For the text-containing cell, return its midpoint in (x, y) coordinate format. 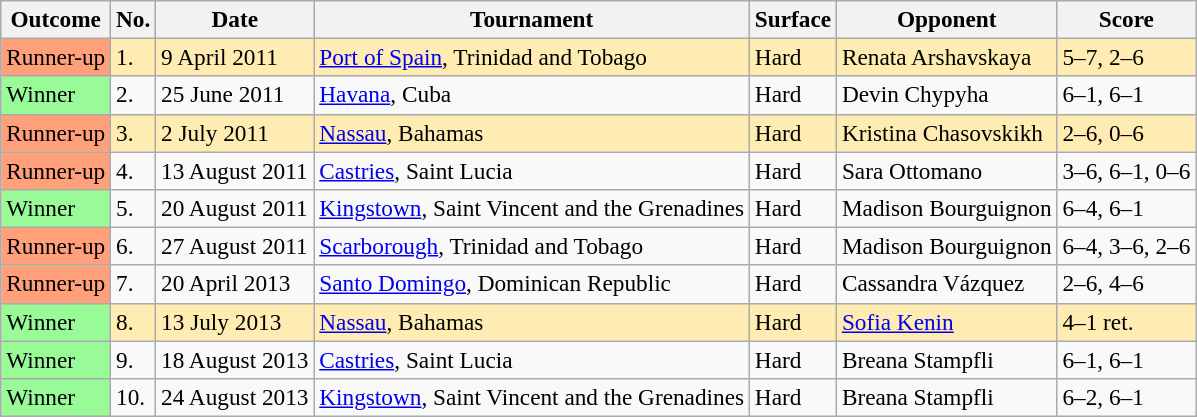
8. (134, 322)
9 April 2011 (235, 57)
7. (134, 284)
10. (134, 397)
9. (134, 359)
6–4, 6–1 (1126, 208)
4. (134, 170)
Devin Chypyha (947, 95)
2–6, 4–6 (1126, 284)
Santo Domingo, Dominican Republic (532, 284)
20 August 2011 (235, 208)
Port of Spain, Trinidad and Tobago (532, 57)
6–4, 3–6, 2–6 (1126, 246)
4–1 ret. (1126, 322)
No. (134, 19)
Kristina Chasovskikh (947, 133)
Tournament (532, 19)
Scarborough, Trinidad and Tobago (532, 246)
Renata Arshavskaya (947, 57)
Opponent (947, 19)
3. (134, 133)
Sofia Kenin (947, 322)
2 July 2011 (235, 133)
Sara Ottomano (947, 170)
13 July 2013 (235, 322)
Date (235, 19)
25 June 2011 (235, 95)
20 April 2013 (235, 284)
5. (134, 208)
Havana, Cuba (532, 95)
27 August 2011 (235, 246)
Score (1126, 19)
24 August 2013 (235, 397)
5–7, 2–6 (1126, 57)
6–2, 6–1 (1126, 397)
3–6, 6–1, 0–6 (1126, 170)
6. (134, 246)
2–6, 0–6 (1126, 133)
Outcome (56, 19)
Cassandra Vázquez (947, 284)
13 August 2011 (235, 170)
1. (134, 57)
Surface (792, 19)
2. (134, 95)
18 August 2013 (235, 359)
